From the cell containing the given text, extract its center point as [x, y] coordinate. 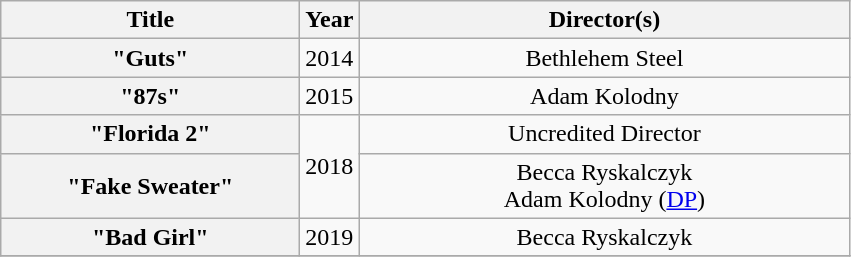
"Guts" [150, 58]
2014 [330, 58]
"Florida 2" [150, 134]
Year [330, 20]
"Bad Girl" [150, 237]
2015 [330, 96]
Becca Ryskalczyk Adam Kolodny (DP) [604, 186]
2018 [330, 166]
Director(s) [604, 20]
Bethlehem Steel [604, 58]
Uncredited Director [604, 134]
Becca Ryskalczyk [604, 237]
"Fake Sweater" [150, 186]
"87s" [150, 96]
2019 [330, 237]
Adam Kolodny [604, 96]
Title [150, 20]
